Pinpoint the cell where the given text exists, returning its (X, Y) midpoint coordinate. 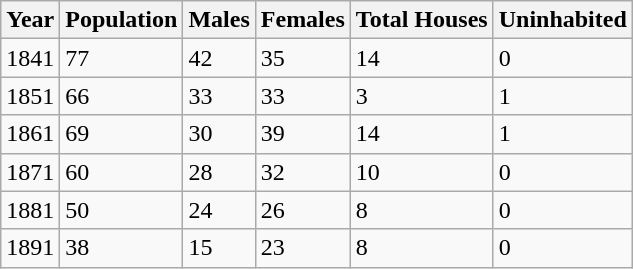
60 (122, 172)
50 (122, 210)
1851 (30, 96)
1861 (30, 134)
Females (302, 20)
32 (302, 172)
66 (122, 96)
10 (422, 172)
Total Houses (422, 20)
1891 (30, 248)
24 (219, 210)
Year (30, 20)
Uninhabited (562, 20)
35 (302, 58)
38 (122, 248)
Males (219, 20)
42 (219, 58)
26 (302, 210)
23 (302, 248)
Population (122, 20)
30 (219, 134)
1871 (30, 172)
77 (122, 58)
1841 (30, 58)
69 (122, 134)
1881 (30, 210)
3 (422, 96)
15 (219, 248)
28 (219, 172)
39 (302, 134)
